Identify which cell holds the provided text, then report its (X, Y) central coordinate. 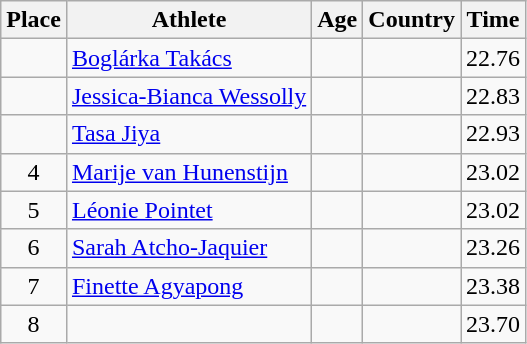
22.93 (494, 134)
7 (34, 286)
Athlete (188, 20)
8 (34, 324)
23.70 (494, 324)
22.76 (494, 58)
Age (338, 20)
23.26 (494, 248)
Sarah Atcho-Jaquier (188, 248)
Place (34, 20)
Finette Agyapong (188, 286)
Jessica-Bianca Wessolly (188, 96)
22.83 (494, 96)
Tasa Jiya (188, 134)
Léonie Pointet (188, 210)
Boglárka Takács (188, 58)
Marije van Hunenstijn (188, 172)
Country (412, 20)
Time (494, 20)
5 (34, 210)
23.38 (494, 286)
4 (34, 172)
6 (34, 248)
